Capture the cell that displays the provided text and extract its (X, Y) central coordinate. 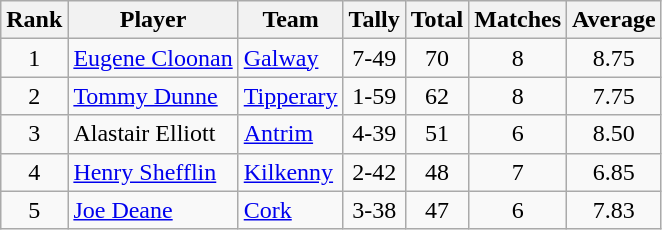
62 (437, 96)
Alastair Elliott (153, 134)
7-49 (374, 58)
Average (614, 20)
5 (34, 210)
Antrim (290, 134)
Player (153, 20)
Rank (34, 20)
Galway (290, 58)
Total (437, 20)
7.83 (614, 210)
Matches (518, 20)
4 (34, 172)
3 (34, 134)
8.75 (614, 58)
2 (34, 96)
2-42 (374, 172)
1-59 (374, 96)
Kilkenny (290, 172)
1 (34, 58)
4-39 (374, 134)
8.50 (614, 134)
51 (437, 134)
48 (437, 172)
3-38 (374, 210)
Tommy Dunne (153, 96)
47 (437, 210)
7 (518, 172)
6.85 (614, 172)
7.75 (614, 96)
Henry Shefflin (153, 172)
Team (290, 20)
Tally (374, 20)
Tipperary (290, 96)
Eugene Cloonan (153, 58)
70 (437, 58)
Joe Deane (153, 210)
Cork (290, 210)
